Search for the cell housing the specified text and yield its (x, y) center coordinate. 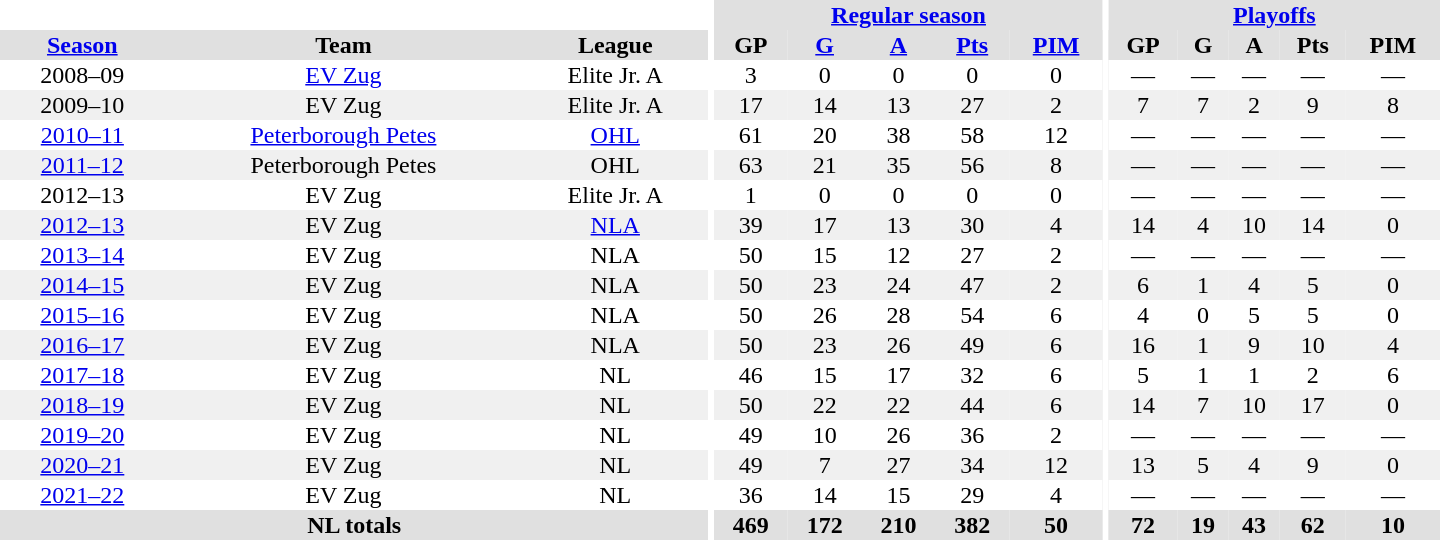
2020–21 (82, 465)
NL totals (354, 525)
2016–17 (82, 345)
2011–12 (82, 165)
2015–16 (82, 315)
29 (972, 495)
2021–22 (82, 495)
38 (899, 135)
2010–11 (82, 135)
61 (751, 135)
24 (899, 285)
2013–14 (82, 255)
28 (899, 315)
62 (1313, 525)
2019–20 (82, 435)
210 (899, 525)
Season (82, 45)
Regular season (908, 15)
2018–19 (82, 405)
Team (344, 45)
172 (825, 525)
20 (825, 135)
34 (972, 465)
35 (899, 165)
19 (1202, 525)
League (615, 45)
32 (972, 375)
2008–09 (82, 75)
382 (972, 525)
469 (751, 525)
2014–15 (82, 285)
2009–10 (82, 105)
56 (972, 165)
47 (972, 285)
2017–18 (82, 375)
44 (972, 405)
39 (751, 225)
Playoffs (1274, 15)
43 (1254, 525)
58 (972, 135)
3 (751, 75)
21 (825, 165)
54 (972, 315)
30 (972, 225)
63 (751, 165)
46 (751, 375)
16 (1144, 345)
72 (1144, 525)
